Provide the (x, y) coordinate of the cell's center where the given text is located.  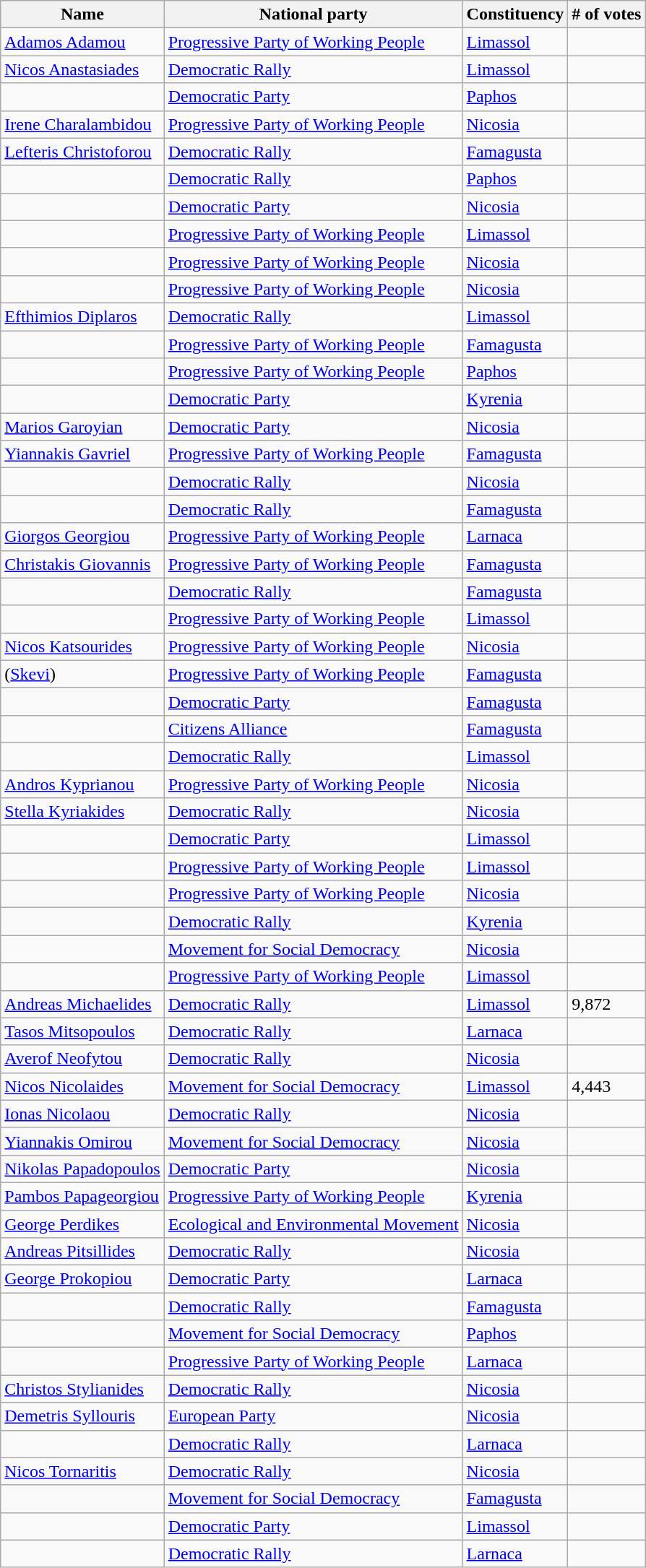
Name (82, 14)
Pambos Papageorgiou (82, 1196)
Ecological and Environmental Movement (314, 1224)
Christakis Giovannis (82, 564)
George Perdikes (82, 1224)
Ionas Nicolaou (82, 1114)
Stella Kyriakides (82, 812)
Christos Stylianides (82, 1389)
Andreas Pitsillides (82, 1252)
Nicos Katsourides (82, 646)
Nicos Nicolaides (82, 1086)
Yiannakis Omirou (82, 1141)
Demetris Syllouris (82, 1416)
Giorgos Georgiou (82, 537)
George Prokopiou (82, 1279)
Constituency (515, 14)
Andreas Michaelides (82, 1004)
Averof Neofytou (82, 1059)
European Party (314, 1416)
Marios Garoyian (82, 427)
(Skevi) (82, 674)
Adamos Adamou (82, 42)
9,872 (607, 1004)
Nicos Tornaritis (82, 1471)
# of votes (607, 14)
4,443 (607, 1086)
National party (314, 14)
Nikolas Papadopoulos (82, 1169)
Efthimios Diplaros (82, 316)
Tasos Mitsopoulos (82, 1031)
Lefteris Christoforou (82, 152)
Andros Kyprianou (82, 784)
Irene Charalambidou (82, 124)
Nicos Anastasiades (82, 69)
Yiannakis Gavriel (82, 454)
Citizens Alliance (314, 729)
